Return [X, Y] of the center of cell containing provided text 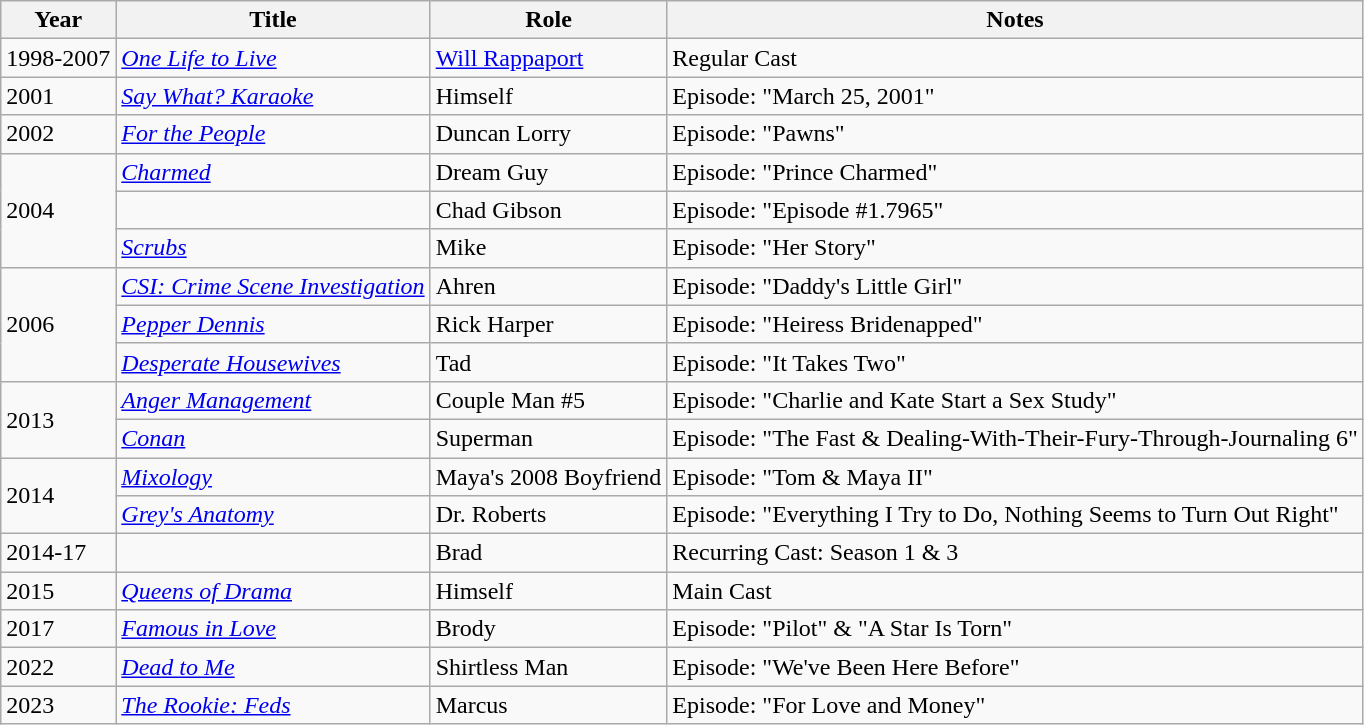
2014 [58, 496]
Episode: "For Love and Money" [1015, 705]
Will Rappaport [548, 58]
Anger Management [273, 400]
2023 [58, 705]
Pepper Dennis [273, 324]
Queens of Drama [273, 591]
Episode: "Heiress Bridenapped" [1015, 324]
1998-2007 [58, 58]
Title [273, 20]
Episode: "We've Been Here Before" [1015, 667]
Year [58, 20]
Dr. Roberts [548, 515]
Episode: "Everything I Try to Do, Nothing Seems to Turn Out Right" [1015, 515]
One Life to Live [273, 58]
Couple Man #5 [548, 400]
Episode: "Pilot" & "A Star Is Torn" [1015, 629]
Duncan Lorry [548, 134]
Brody [548, 629]
CSI: Crime Scene Investigation [273, 286]
Chad Gibson [548, 210]
Main Cast [1015, 591]
Shirtless Man [548, 667]
Episode: "Her Story" [1015, 248]
2017 [58, 629]
Superman [548, 438]
2013 [58, 419]
Ahren [548, 286]
2002 [58, 134]
Say What? Karaoke [273, 96]
Grey's Anatomy [273, 515]
2004 [58, 210]
Brad [548, 553]
Charmed [273, 172]
Famous in Love [273, 629]
Episode: "Prince Charmed" [1015, 172]
Desperate Housewives [273, 362]
Role [548, 20]
Mixology [273, 477]
Scrubs [273, 248]
2015 [58, 591]
Episode: "It Takes Two" [1015, 362]
Mike [548, 248]
2022 [58, 667]
Episode: "March 25, 2001" [1015, 96]
Episode: "Tom & Maya II" [1015, 477]
The Rookie: Feds [273, 705]
Episode: "Episode #1.7965" [1015, 210]
Marcus [548, 705]
Episode: "Pawns" [1015, 134]
2001 [58, 96]
Maya's 2008 Boyfriend [548, 477]
Dream Guy [548, 172]
Episode: "Daddy's Little Girl" [1015, 286]
Tad [548, 362]
2014-17 [58, 553]
Episode: "Charlie and Kate Start a Sex Study" [1015, 400]
2006 [58, 324]
For the People [273, 134]
Conan [273, 438]
Regular Cast [1015, 58]
Recurring Cast: Season 1 & 3 [1015, 553]
Dead to Me [273, 667]
Rick Harper [548, 324]
Notes [1015, 20]
Episode: "The Fast & Dealing-With-Their-Fury-Through-Journaling 6" [1015, 438]
